Return the (X, Y) coordinate for the center point of the cell that contains the specified text.  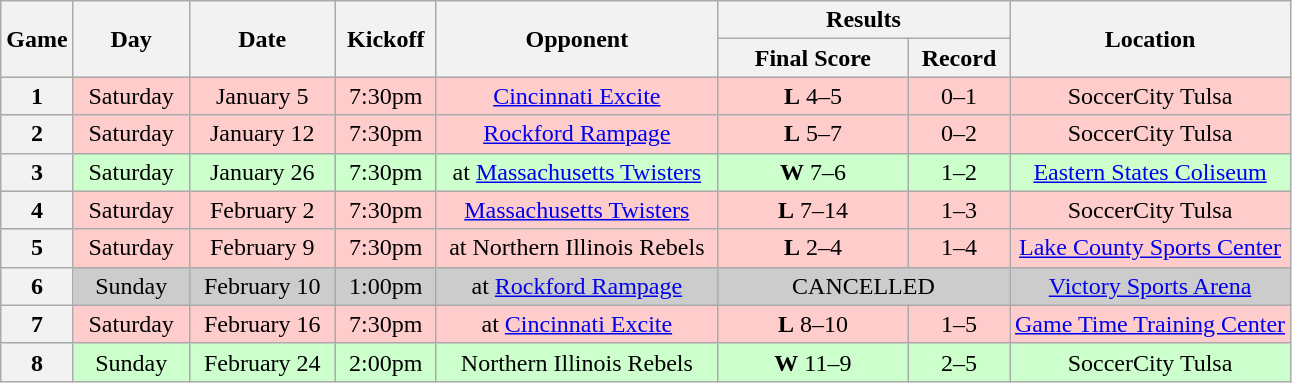
L 5–7 (812, 134)
January 12 (262, 134)
2:00pm (386, 362)
1:00pm (386, 286)
2 (37, 134)
1 (37, 96)
CANCELLED (863, 286)
4 (37, 210)
January 26 (262, 172)
Opponent (576, 39)
0–2 (958, 134)
February 2 (262, 210)
Victory Sports Arena (1150, 286)
February 16 (262, 324)
February 9 (262, 248)
at Northern Illinois Rebels (576, 248)
1–5 (958, 324)
January 5 (262, 96)
2–5 (958, 362)
Eastern States Coliseum (1150, 172)
February 24 (262, 362)
Final Score (812, 58)
L 8–10 (812, 324)
at Massachusetts Twisters (576, 172)
L 7–14 (812, 210)
Lake County Sports Center (1150, 248)
Date (262, 39)
Kickoff (386, 39)
Day (131, 39)
Massachusetts Twisters (576, 210)
L 4–5 (812, 96)
at Cincinnati Excite (576, 324)
6 (37, 286)
1–2 (958, 172)
L 2–4 (812, 248)
Game Time Training Center (1150, 324)
Cincinnati Excite (576, 96)
0–1 (958, 96)
7 (37, 324)
1–4 (958, 248)
Game (37, 39)
Rockford Rampage (576, 134)
1–3 (958, 210)
5 (37, 248)
Record (958, 58)
Northern Illinois Rebels (576, 362)
Location (1150, 39)
Results (863, 20)
3 (37, 172)
at Rockford Rampage (576, 286)
February 10 (262, 286)
W 11–9 (812, 362)
8 (37, 362)
W 7–6 (812, 172)
